Find where the given text appears and provide that cell's center as (X, Y) coordinate. 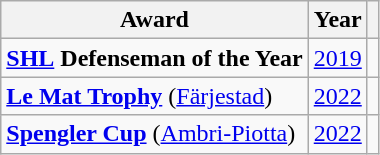
Award (154, 20)
Le Mat Trophy (Färjestad) (154, 96)
Year (338, 20)
Spengler Cup (Ambri-Piotta) (154, 134)
SHL Defenseman of the Year (154, 58)
2019 (338, 58)
